Search for the cell housing the specified text and yield its [x, y] center coordinate. 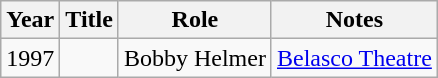
Role [194, 20]
Bobby Helmer [194, 58]
Year [30, 20]
Belasco Theatre [354, 58]
Title [90, 20]
Notes [354, 20]
1997 [30, 58]
